Identify which cell holds the provided text, then report its [X, Y] central coordinate. 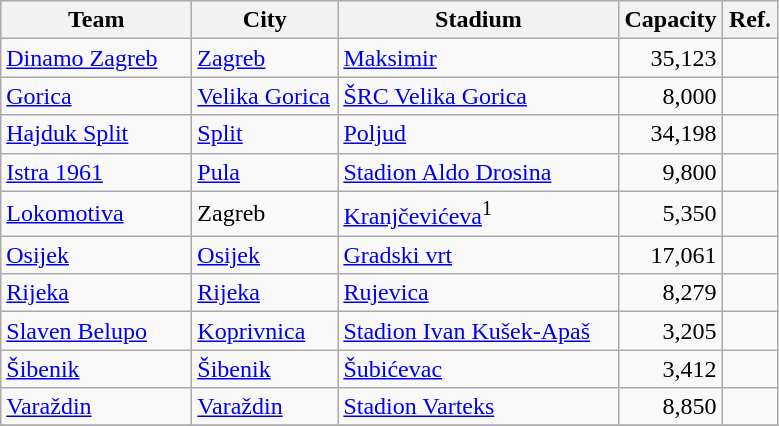
Split [265, 134]
Team [96, 20]
Gradski vrt [478, 255]
Stadium [478, 20]
3,205 [670, 331]
Pula [265, 172]
9,800 [670, 172]
35,123 [670, 58]
3,412 [670, 369]
8,850 [670, 407]
8,000 [670, 96]
Hajduk Split [96, 134]
8,279 [670, 293]
Dinamo Zagreb [96, 58]
5,350 [670, 214]
Stadion Ivan Kušek-Apaš [478, 331]
Rujevica [478, 293]
Ref. [750, 20]
34,198 [670, 134]
Stadion Aldo Drosina [478, 172]
Maksimir [478, 58]
17,061 [670, 255]
Gorica [96, 96]
City [265, 20]
Slaven Belupo [96, 331]
ŠRC Velika Gorica [478, 96]
Istra 1961 [96, 172]
Šubićevac [478, 369]
Stadion Varteks [478, 407]
Lokomotiva [96, 214]
Velika Gorica [265, 96]
Poljud [478, 134]
Capacity [670, 20]
Kranjčevićeva1 [478, 214]
Koprivnica [265, 331]
